Capture the cell that displays the provided text and extract its [X, Y] central coordinate. 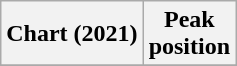
Chart (2021) [72, 34]
Peakposition [189, 34]
